Capture the cell that displays the provided text and extract its [x, y] central coordinate. 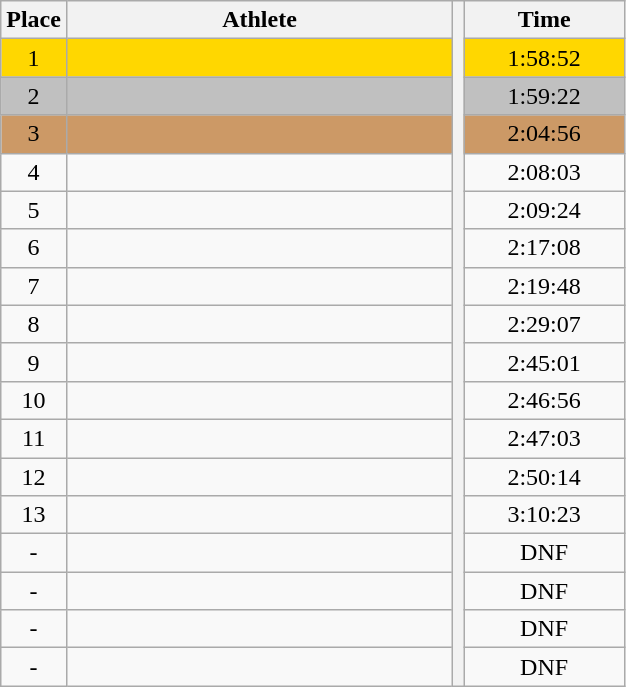
9 [34, 362]
2:47:03 [544, 438]
7 [34, 286]
2:45:01 [544, 362]
2:17:08 [544, 248]
3 [34, 134]
8 [34, 324]
13 [34, 515]
12 [34, 477]
Place [34, 20]
Athlete [259, 20]
10 [34, 400]
2:08:03 [544, 172]
5 [34, 210]
11 [34, 438]
3:10:23 [544, 515]
2:19:48 [544, 286]
2 [34, 96]
2:46:56 [544, 400]
2:04:56 [544, 134]
6 [34, 248]
Time [544, 20]
1:58:52 [544, 58]
1 [34, 58]
2:09:24 [544, 210]
2:50:14 [544, 477]
1:59:22 [544, 96]
2:29:07 [544, 324]
4 [34, 172]
